Detect which cell encompasses the target text, then output its [X, Y] center coordinate. 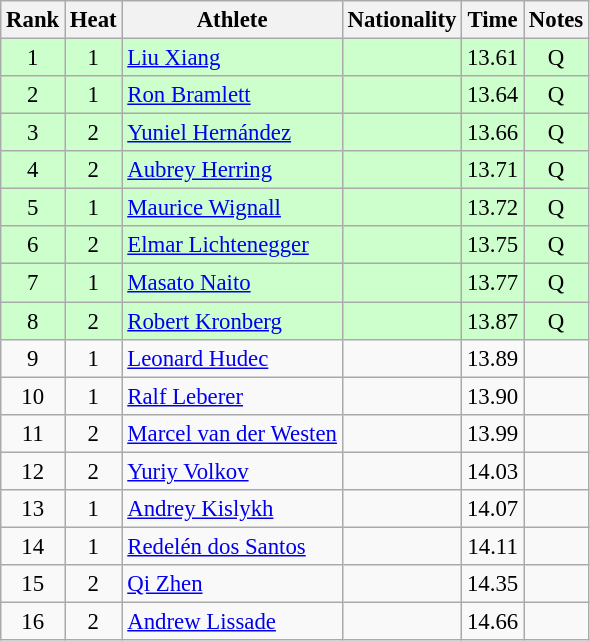
11 [33, 433]
13.71 [493, 170]
13 [33, 509]
3 [33, 133]
Heat [94, 20]
13.64 [493, 95]
13.75 [493, 245]
12 [33, 471]
13.89 [493, 358]
Qi Zhen [232, 584]
Marcel van der Westen [232, 433]
5 [33, 208]
Andrew Lissade [232, 621]
13.72 [493, 208]
Redelén dos Santos [232, 546]
Aubrey Herring [232, 170]
13.61 [493, 58]
Leonard Hudec [232, 358]
Ron Bramlett [232, 95]
Time [493, 20]
Rank [33, 20]
Nationality [402, 20]
Ralf Leberer [232, 396]
13.87 [493, 321]
Andrey Kislykh [232, 509]
15 [33, 584]
14.07 [493, 509]
Elmar Lichtenegger [232, 245]
9 [33, 358]
8 [33, 321]
13.99 [493, 433]
Masato Naito [232, 283]
16 [33, 621]
Liu Xiang [232, 58]
14.03 [493, 471]
4 [33, 170]
14.11 [493, 546]
7 [33, 283]
Athlete [232, 20]
Notes [556, 20]
14 [33, 546]
14.35 [493, 584]
Yuniel Hernández [232, 133]
10 [33, 396]
13.90 [493, 396]
Maurice Wignall [232, 208]
Robert Kronberg [232, 321]
6 [33, 245]
13.66 [493, 133]
14.66 [493, 621]
13.77 [493, 283]
Yuriy Volkov [232, 471]
